Pinpoint the cell where the given text exists, returning its (X, Y) midpoint coordinate. 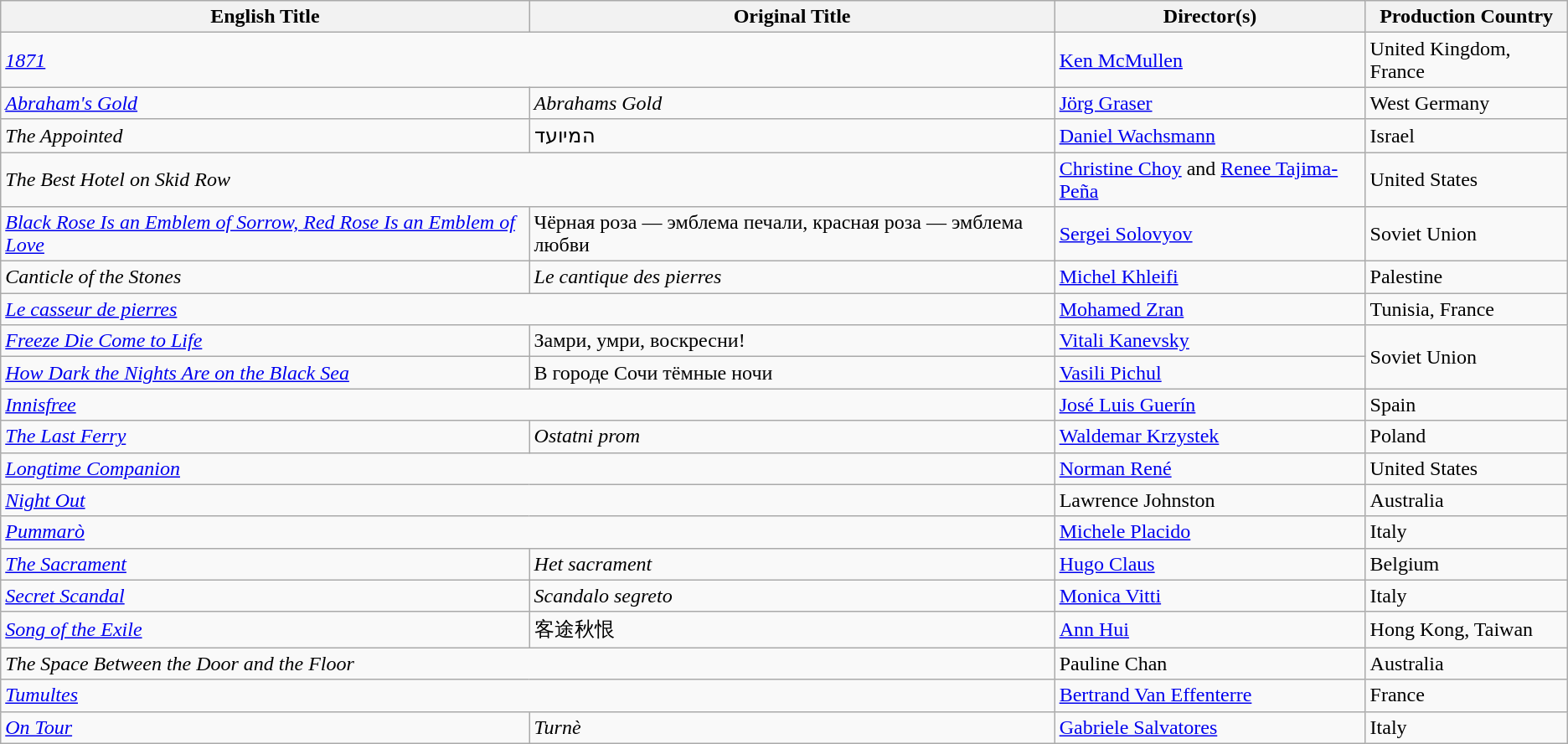
The Best Hotel on Skid Row (528, 179)
Tunisia, France (1466, 309)
Lawrence Johnston (1210, 500)
The Appointed (265, 136)
The Sacrament (265, 564)
United Kingdom, France (1466, 60)
Turnè (792, 727)
Daniel Wachsmann (1210, 136)
Bertrand Van Effenterre (1210, 695)
Tumultes (528, 695)
Vasili Pichul (1210, 373)
Freeze Die Come to Life (265, 341)
English Title (265, 17)
Song of the Exile (265, 630)
Ann Hui (1210, 630)
Night Out (528, 500)
Abraham's Gold (265, 103)
The Last Ferry (265, 437)
Ken McMullen (1210, 60)
West Germany (1466, 103)
Abrahams Gold (792, 103)
1871 (528, 60)
Monica Vitti (1210, 596)
Production Country (1466, 17)
Замри, умри, воскресни! (792, 341)
客途秋恨 (792, 630)
המיועד (792, 136)
Innisfree (528, 405)
On Tour (265, 727)
Longtime Companion (528, 468)
Pummarò (528, 532)
Canticle of the Stones (265, 277)
Israel (1466, 136)
Michele Placido (1210, 532)
Belgium (1466, 564)
Original Title (792, 17)
Vitali Kanevsky (1210, 341)
Le casseur de pierres (528, 309)
Чёрная роза — эмблема печали, красная роза — эмблема любви (792, 235)
Het sacrament (792, 564)
Hong Kong, Taiwan (1466, 630)
How Dark the Nights Are on the Black Sea (265, 373)
Waldemar Krzystek (1210, 437)
Gabriele Salvatores (1210, 727)
Pauline Chan (1210, 664)
Mohamed Zran (1210, 309)
Scandalo segreto (792, 596)
Spain (1466, 405)
Christine Choy and Renee Tajima-Peña (1210, 179)
José Luis Guerín (1210, 405)
Secret Scandal (265, 596)
Ostatni prom (792, 437)
Sergei Solovyov (1210, 235)
Norman René (1210, 468)
Jörg Graser (1210, 103)
Black Rose Is an Emblem of Sorrow, Red Rose Is an Emblem of Love (265, 235)
Hugo Claus (1210, 564)
France (1466, 695)
Palestine (1466, 277)
The Space Between the Door and the Floor (528, 664)
Director(s) (1210, 17)
Michel Khleifi (1210, 277)
Poland (1466, 437)
В городе Сочи тёмные ночи (792, 373)
Le cantique des pierres (792, 277)
